Identify which cell holds the provided text, then report its (x, y) central coordinate. 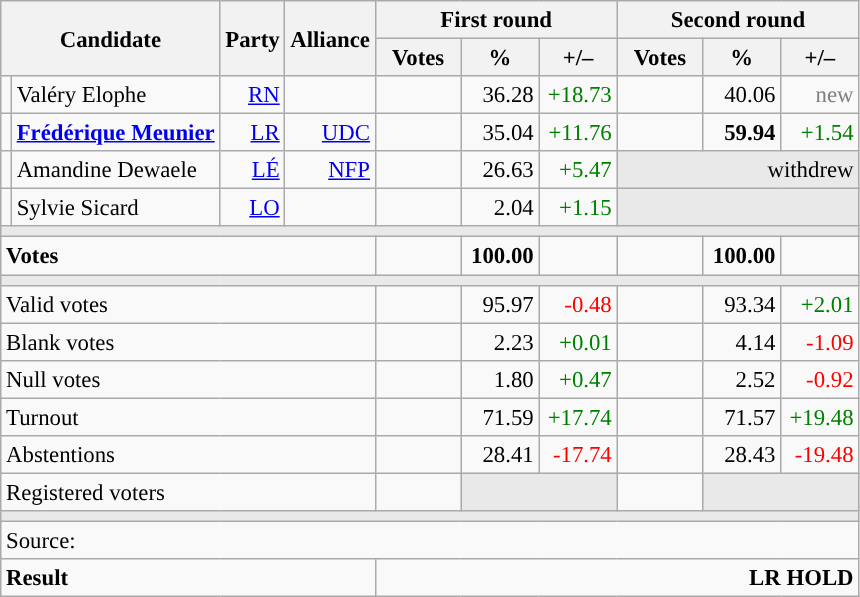
Alliance (330, 38)
+1.15 (578, 208)
-0.48 (578, 304)
Party (252, 38)
NFP (330, 170)
Valid votes (188, 304)
Blank votes (188, 342)
Abstentions (188, 455)
RN (252, 95)
+2.01 (820, 304)
Amandine Dewaele (116, 170)
Turnout (188, 417)
2.04 (500, 208)
LR (252, 133)
71.59 (500, 417)
35.04 (500, 133)
+18.73 (578, 95)
-1.09 (820, 342)
Valéry Elophe (116, 95)
+17.74 (578, 417)
Sylvie Sicard (116, 208)
Null votes (188, 379)
+0.01 (578, 342)
2.52 (742, 379)
2.23 (500, 342)
+1.54 (820, 133)
+19.48 (820, 417)
95.97 (500, 304)
59.94 (742, 133)
+0.47 (578, 379)
withdrew (738, 170)
LO (252, 208)
LR HOLD (617, 578)
28.41 (500, 455)
Candidate (110, 38)
Result (188, 578)
Registered voters (188, 492)
-0.92 (820, 379)
Frédérique Meunier (116, 133)
40.06 (742, 95)
71.57 (742, 417)
-17.74 (578, 455)
36.28 (500, 95)
Second round (738, 20)
new (820, 95)
+11.76 (578, 133)
UDC (330, 133)
First round (496, 20)
26.63 (500, 170)
LÉ (252, 170)
93.34 (742, 304)
-19.48 (820, 455)
28.43 (742, 455)
+5.47 (578, 170)
1.80 (500, 379)
4.14 (742, 342)
Source: (430, 540)
